Pinpoint the cell where the given text exists, returning its [X, Y] midpoint coordinate. 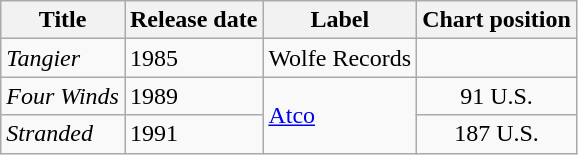
1985 [193, 58]
Release date [193, 20]
Four Winds [63, 96]
Stranded [63, 134]
187 U.S. [497, 134]
Tangier [63, 58]
91 U.S. [497, 96]
Label [340, 20]
Wolfe Records [340, 58]
Atco [340, 115]
Chart position [497, 20]
1991 [193, 134]
Title [63, 20]
1989 [193, 96]
